Search for the cell housing the specified text and yield its [X, Y] center coordinate. 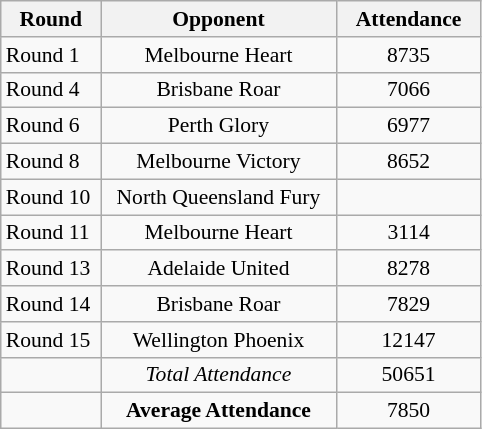
7066 [408, 90]
Round 4 [51, 90]
Perth Glory [218, 126]
Round 8 [51, 162]
Round [51, 19]
Round 13 [51, 269]
12147 [408, 340]
Opponent [218, 19]
Attendance [408, 19]
8652 [408, 162]
8278 [408, 269]
Round 10 [51, 197]
Round 14 [51, 304]
Adelaide United [218, 269]
Total Attendance [218, 375]
Round 1 [51, 55]
7850 [408, 411]
50651 [408, 375]
Round 11 [51, 233]
Round 15 [51, 340]
Round 6 [51, 126]
North Queensland Fury [218, 197]
Melbourne Victory [218, 162]
7829 [408, 304]
8735 [408, 55]
Average Attendance [218, 411]
3114 [408, 233]
6977 [408, 126]
Wellington Phoenix [218, 340]
